Determine the [x, y] coordinate at the center of the cell enclosing the given text.  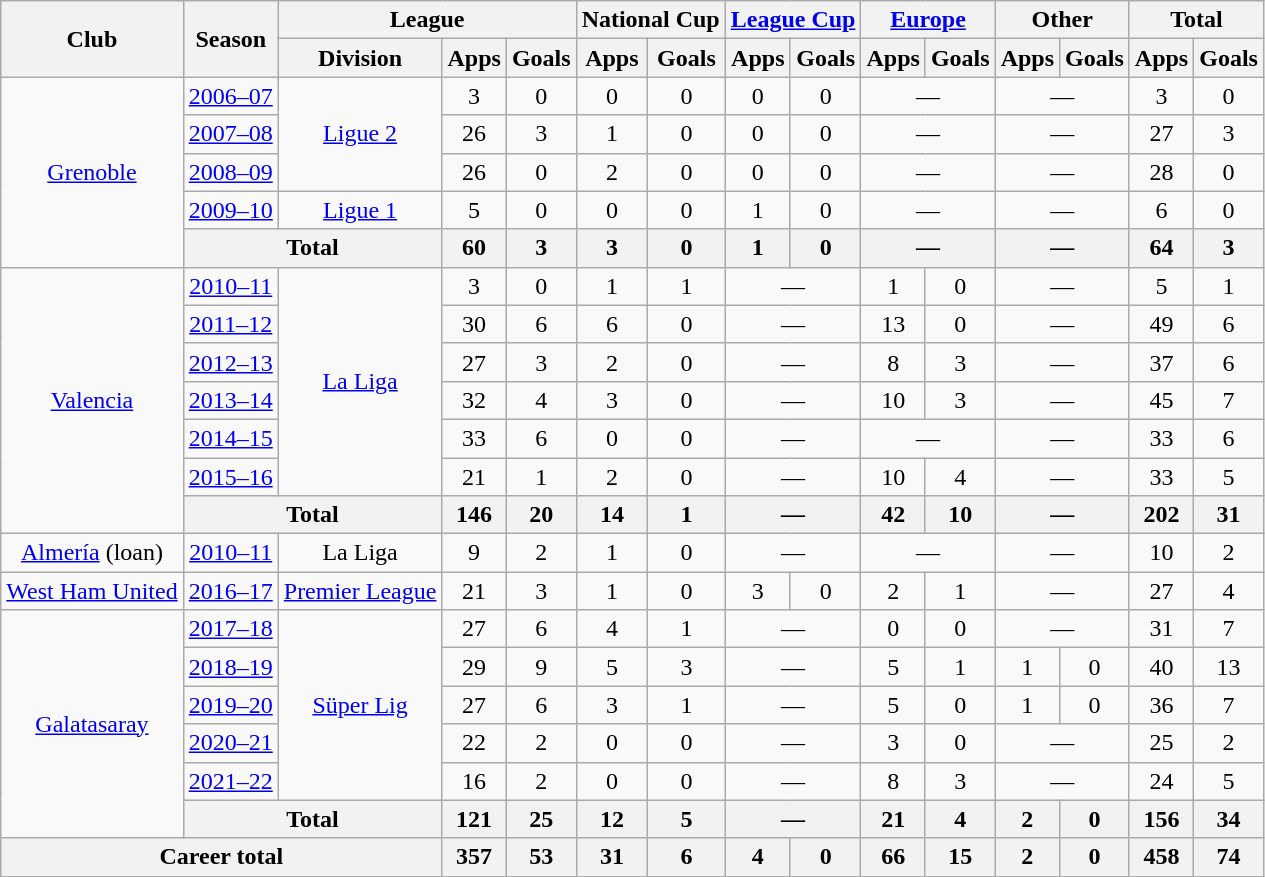
2008–09 [230, 172]
2018–19 [230, 667]
2016–17 [230, 591]
Galatasaray [92, 724]
53 [541, 857]
36 [1161, 705]
357 [474, 857]
15 [960, 857]
Premier League [360, 591]
2021–22 [230, 781]
2020–21 [230, 743]
Süper Lig [360, 705]
29 [474, 667]
121 [474, 819]
2013–14 [230, 400]
2011–12 [230, 324]
42 [893, 515]
12 [612, 819]
49 [1161, 324]
30 [474, 324]
156 [1161, 819]
Almería (loan) [92, 553]
60 [474, 248]
14 [612, 515]
20 [541, 515]
Division [360, 58]
Other [1062, 20]
Ligue 1 [360, 210]
League Cup [793, 20]
League [427, 20]
40 [1161, 667]
Club [92, 39]
Career total [222, 857]
24 [1161, 781]
66 [893, 857]
2012–13 [230, 362]
74 [1229, 857]
2009–10 [230, 210]
2006–07 [230, 96]
2019–20 [230, 705]
28 [1161, 172]
Ligue 2 [360, 134]
34 [1229, 819]
West Ham United [92, 591]
64 [1161, 248]
National Cup [650, 20]
Valencia [92, 400]
2014–15 [230, 438]
45 [1161, 400]
458 [1161, 857]
2017–18 [230, 629]
202 [1161, 515]
32 [474, 400]
16 [474, 781]
37 [1161, 362]
146 [474, 515]
Europe [928, 20]
22 [474, 743]
2015–16 [230, 477]
2007–08 [230, 134]
Season [230, 39]
Grenoble [92, 172]
